Locate the cell with the specified text and output its (X, Y) center coordinate. 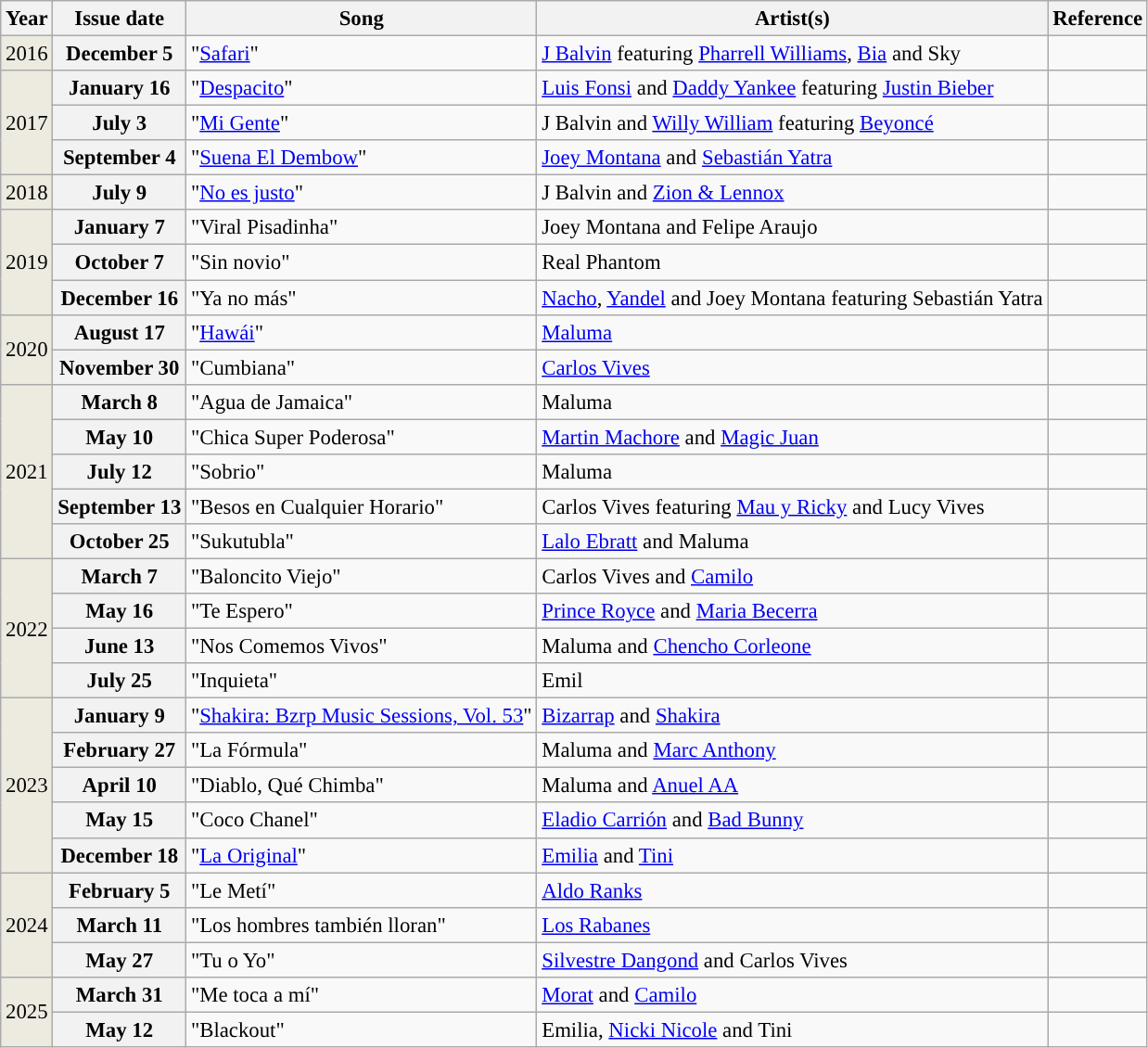
Nacho, Yandel and Joey Montana featuring Sebastián Yatra (792, 298)
"Ya no más" (362, 298)
February 5 (120, 890)
"Tu o Yo" (362, 960)
Prince Royce and Maria Becerra (792, 611)
Carlos Vives (792, 367)
"Los hombres también lloran" (362, 925)
September 13 (120, 506)
October 7 (120, 262)
October 25 (120, 542)
"La Fórmula" (362, 750)
January 9 (120, 716)
"Viral Pisadinha" (362, 227)
"Me toca a mí" (362, 995)
December 16 (120, 298)
Aldo Ranks (792, 890)
December 5 (120, 54)
2024 (27, 926)
2016 (27, 54)
"Despacito" (362, 88)
"Inquieta" (362, 681)
2022 (27, 628)
Song (362, 19)
April 10 (120, 786)
Maluma and Chencho Corleone (792, 646)
Year (27, 19)
Bizarrap and Shakira (792, 716)
January 16 (120, 88)
September 4 (120, 158)
"Mi Gente" (362, 123)
May 15 (120, 821)
Lalo Ebratt and Maluma (792, 542)
"Sobrio" (362, 472)
2023 (27, 786)
"Besos en Cualquier Horario" (362, 506)
May 12 (120, 1029)
May 10 (120, 437)
"Diablo, Qué Chimba" (362, 786)
May 27 (120, 960)
J Balvin featuring Pharrell Williams, Bia and Sky (792, 54)
Maluma and Anuel AA (792, 786)
February 27 (120, 750)
March 7 (120, 576)
2020 (27, 349)
Emilia and Tini (792, 855)
"Hawái" (362, 332)
"La Original" (362, 855)
Emilia, Nicki Nicole and Tini (792, 1029)
December 18 (120, 855)
"Agua de Jamaica" (362, 402)
"Sukutubla" (362, 542)
2025 (27, 1013)
August 17 (120, 332)
"Baloncito Viejo" (362, 576)
"Chica Super Poderosa" (362, 437)
Real Phantom (792, 262)
"Nos Comemos Vivos" (362, 646)
"Cumbiana" (362, 367)
Los Rabanes (792, 925)
"Safari" (362, 54)
Reference (1098, 19)
Martin Machore and Magic Juan (792, 437)
July 9 (120, 193)
2017 (27, 122)
Issue date (120, 19)
July 3 (120, 123)
Maluma and Marc Anthony (792, 750)
Emil (792, 681)
Morat and Camilo (792, 995)
Artist(s) (792, 19)
2021 (27, 471)
Joey Montana and Sebastián Yatra (792, 158)
"Te Espero" (362, 611)
"Suena El Dembow" (362, 158)
Joey Montana and Felipe Araujo (792, 227)
"Coco Chanel" (362, 821)
"Le Metí" (362, 890)
March 11 (120, 925)
"Shakira: Bzrp Music Sessions, Vol. 53" (362, 716)
2018 (27, 193)
2019 (27, 262)
March 31 (120, 995)
June 13 (120, 646)
January 7 (120, 227)
Luis Fonsi and Daddy Yankee featuring Justin Bieber (792, 88)
Carlos Vives and Camilo (792, 576)
Carlos Vives featuring Mau y Ricky and Lucy Vives (792, 506)
July 12 (120, 472)
March 8 (120, 402)
"No es justo" (362, 193)
July 25 (120, 681)
"Sin novio" (362, 262)
Silvestre Dangond and Carlos Vives (792, 960)
Eladio Carrión and Bad Bunny (792, 821)
J Balvin and Willy William featuring Beyoncé (792, 123)
"Blackout" (362, 1029)
May 16 (120, 611)
J Balvin and Zion & Lennox (792, 193)
November 30 (120, 367)
